Find where the given text appears and provide that cell's center as (x, y) coordinate. 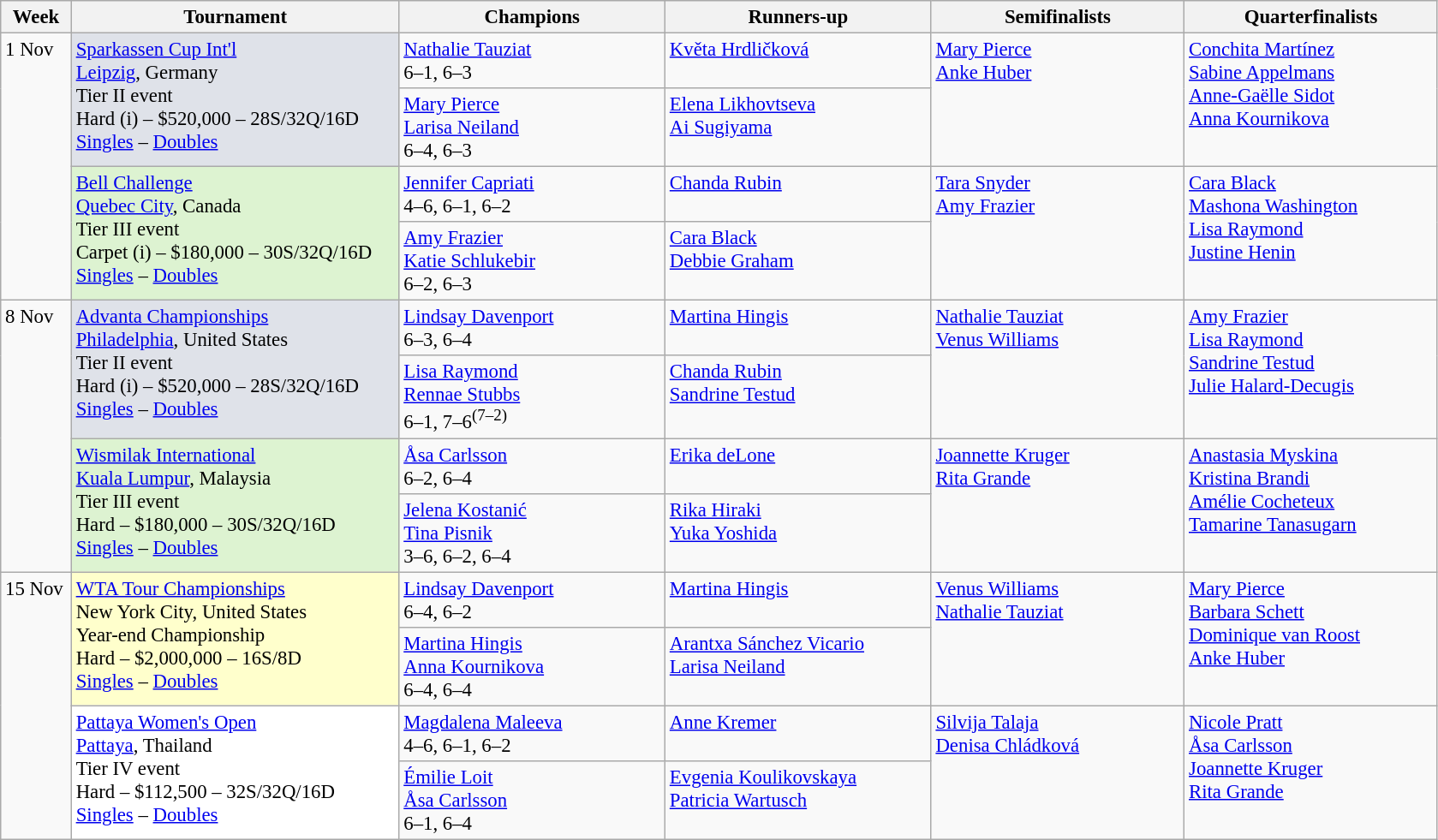
Mary Pierce Larisa Neiland6–4, 6–3 (533, 128)
WTA Tour Championships New York City, United States Year-end Championship Hard – $2,000,000 – 16S/8DSingles – Doubles (235, 639)
8 Nov (36, 437)
Joannette Kruger Rita Grande (1058, 505)
Nathalie Tauziat 6–1, 6–3 (533, 62)
Mary Pierce Barbara Schett Dominique van Roost Anke Huber (1311, 639)
Nathalie Tauziat Venus Williams (1058, 370)
Runners-up (798, 17)
Lisa Raymond Rennae Stubbs6–1, 7–6(7–2) (533, 397)
Martina Hingis Anna Kournikova6–4, 6–4 (533, 666)
Nicole Pratt Åsa Carlsson Joannette Kruger Rita Grande (1311, 772)
Elena Likhovtseva Ai Sugiyama (798, 128)
Rika Hiraki Yuka Yoshida (798, 533)
15 Nov (36, 706)
Cara Black Mashona Washington Lisa Raymond Justine Henin (1311, 234)
Bell Challenge Quebec City, Canada Tier III event Carpet (i) – $180,000 – 30S/32Q/16DSingles – Doubles (235, 234)
Conchita Martínez Sabine Appelmans Anne-Gaëlle Sidot Anna Kournikova (1311, 100)
Anne Kremer (798, 733)
Tournament (235, 17)
Quarterfinalists (1311, 17)
Erika deLone (798, 466)
Jennifer Capriati 4–6, 6–1, 6–2 (533, 195)
1 Nov (36, 167)
Sparkassen Cup Int'l Leipzig, Germany Tier II event Hard (i) – $520,000 – 28S/32Q/16DSingles – Doubles (235, 100)
Evgenia Koulikovskaya Patricia Wartusch (798, 801)
Mary Pierce Anke Huber (1058, 100)
Week (36, 17)
Arantxa Sánchez Vicario Larisa Neiland (798, 666)
Semifinalists (1058, 17)
Cara Black Debbie Graham (798, 261)
Chanda Rubin (798, 195)
Venus Williams Nathalie Tauziat (1058, 639)
Wismilak International Kuala Lumpur, Malaysia Tier III event Hard – $180,000 – 30S/32Q/16DSingles – Doubles (235, 505)
Tara Snyder Amy Frazier (1058, 234)
Chanda Rubin Sandrine Testud (798, 397)
Pattaya Women's Open Pattaya, Thailand Tier IV event Hard – $112,500 – 32S/32Q/16DSingles – Doubles (235, 772)
Anastasia Myskina Kristina Brandi Amélie Cocheteux Tamarine Tanasugarn (1311, 505)
Advanta Championships Philadelphia, United States Tier II event Hard (i) – $520,000 – 28S/32Q/16DSingles – Doubles (235, 370)
Champions (533, 17)
Émilie Loit Åsa Carlsson6–1, 6–4 (533, 801)
Květa Hrdličková (798, 62)
Jelena Kostanić Tina Pisnik3–6, 6–2, 6–4 (533, 533)
Åsa Carlsson 6–2, 6–4 (533, 466)
Magdalena Maleeva 4–6, 6–1, 6–2 (533, 733)
Amy Frazier Katie Schlukebir6–2, 6–3 (533, 261)
Lindsay Davenport 6–4, 6–2 (533, 599)
Amy Frazier Lisa Raymond Sandrine Testud Julie Halard-Decugis (1311, 370)
Lindsay Davenport 6–3, 6–4 (533, 329)
Silvija Talaja Denisa Chládková (1058, 772)
